From the cell containing the given text, extract its center point as [X, Y] coordinate. 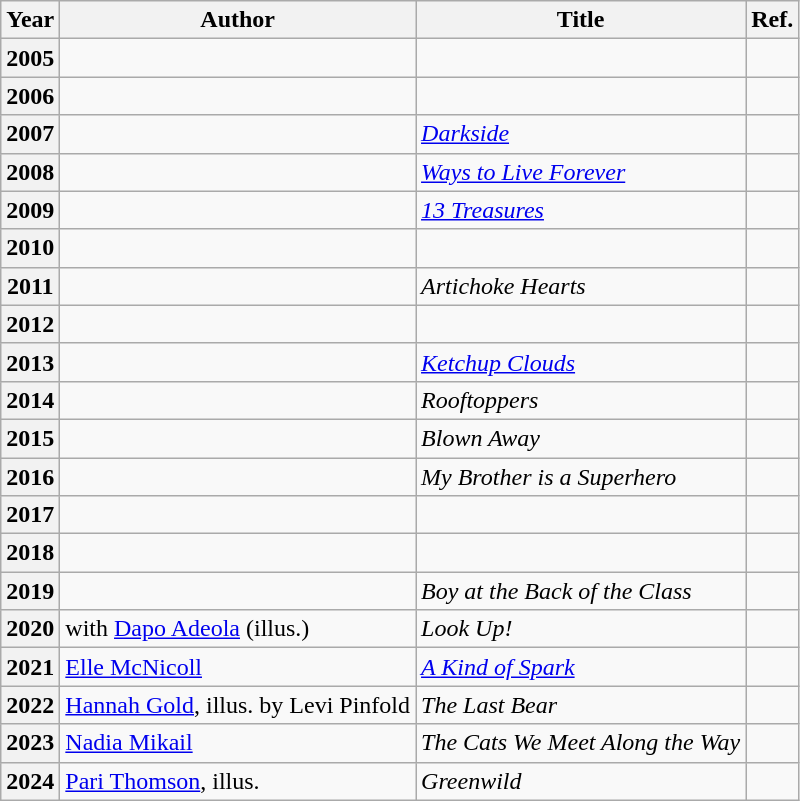
2005 [30, 58]
Year [30, 20]
2010 [30, 248]
Elle McNicoll [238, 667]
Pari Thomson, illus. [238, 781]
Ref. [772, 20]
2014 [30, 400]
The Last Bear [581, 705]
Title [581, 20]
2022 [30, 705]
2018 [30, 553]
2020 [30, 629]
2011 [30, 286]
My Brother is a Superhero [581, 477]
The Cats We Meet Along the Way [581, 743]
2021 [30, 667]
Ketchup Clouds [581, 362]
2016 [30, 477]
2015 [30, 438]
2009 [30, 210]
Nadia Mikail [238, 743]
Author [238, 20]
Boy at the Back of the Class [581, 591]
2012 [30, 324]
Greenwild [581, 781]
Darkside [581, 134]
Ways to Live Forever [581, 172]
Artichoke Hearts [581, 286]
A Kind of Spark [581, 667]
2019 [30, 591]
2013 [30, 362]
13 Treasures [581, 210]
2023 [30, 743]
with Dapo Adeola (illus.) [238, 629]
Rooftoppers [581, 400]
Look Up! [581, 629]
Hannah Gold, illus. by Levi Pinfold [238, 705]
2008 [30, 172]
2007 [30, 134]
2017 [30, 515]
2024 [30, 781]
Blown Away [581, 438]
2006 [30, 96]
